Return the [X, Y] coordinate for the center point of the cell that contains the specified text.  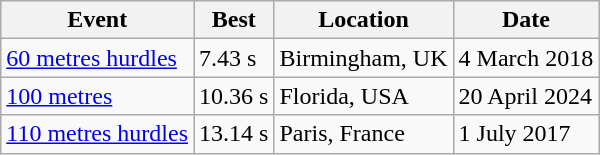
60 metres hurdles [98, 58]
10.36 s [234, 96]
20 April 2024 [526, 96]
Florida, USA [364, 96]
Event [98, 20]
4 March 2018 [526, 58]
Location [364, 20]
1 July 2017 [526, 134]
Date [526, 20]
100 metres [98, 96]
13.14 s [234, 134]
110 metres hurdles [98, 134]
Paris, France [364, 134]
7.43 s [234, 58]
Birmingham, UK [364, 58]
Best [234, 20]
